Search for the cell housing the specified text and yield its [x, y] center coordinate. 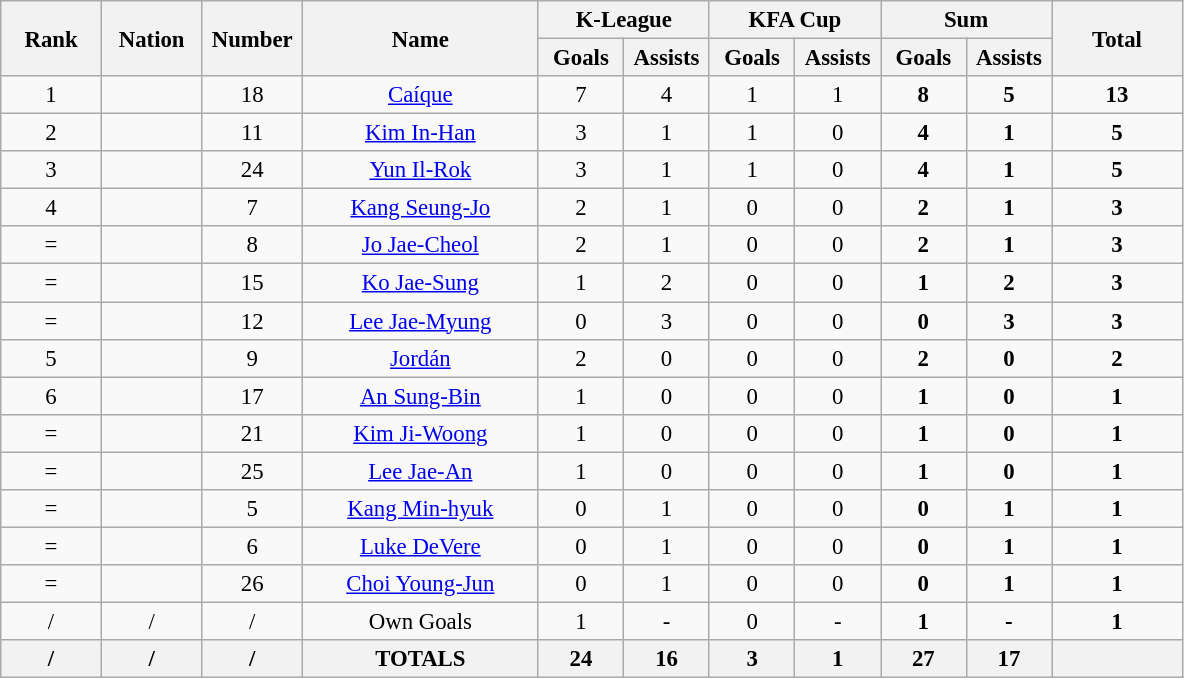
Nation [152, 38]
Rank [52, 38]
Name [421, 38]
Kim In-Han [421, 133]
Sum [966, 20]
Luke DeVere [421, 546]
11 [252, 133]
25 [252, 471]
16 [667, 659]
K-League [624, 20]
Jordán [421, 358]
Choi Young-Jun [421, 584]
Kim Ji-Woong [421, 433]
27 [923, 659]
Lee Jae-An [421, 471]
Own Goals [421, 621]
Total [1118, 38]
Number [252, 38]
Jo Jae-Cheol [421, 245]
Caíque [421, 95]
Yun Il-Rok [421, 170]
Lee Jae-Myung [421, 321]
12 [252, 321]
9 [252, 358]
An Sung-Bin [421, 396]
21 [252, 433]
Ko Jae-Sung [421, 283]
TOTALS [421, 659]
18 [252, 95]
13 [1118, 95]
KFA Cup [794, 20]
26 [252, 584]
Kang Min-hyuk [421, 509]
15 [252, 283]
Kang Seung-Jo [421, 208]
